Provide the (x, y) coordinate of the cell's center where the given text is located.  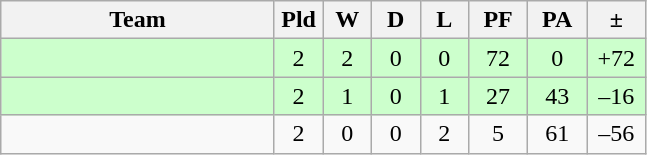
± (616, 20)
–16 (616, 96)
PF (498, 20)
5 (498, 134)
PA (558, 20)
Pld (298, 20)
27 (498, 96)
43 (558, 96)
72 (498, 58)
D (396, 20)
Team (138, 20)
W (348, 20)
L (444, 20)
+72 (616, 58)
61 (558, 134)
–56 (616, 134)
